Output the (X, Y) coordinate of the center of the cell containing the given text.  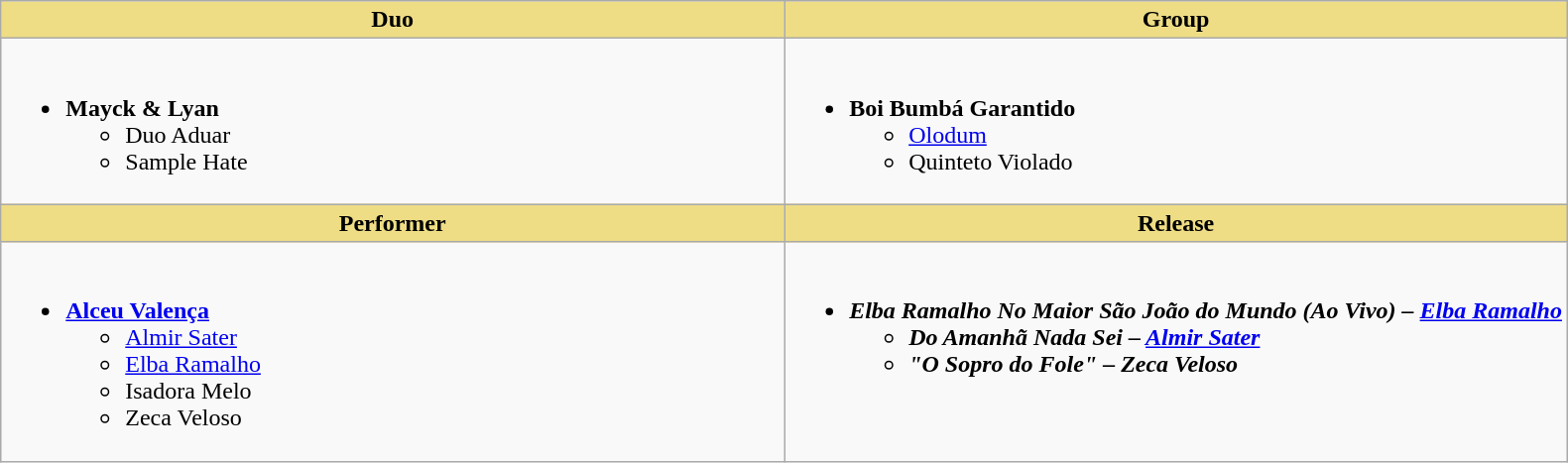
Release (1176, 223)
Elba Ramalho No Maior São João do Mundo (Ao Vivo) – Elba RamalhoDo Amanhã Nada Sei – Almir Sater"O Sopro do Fole" – Zeca Veloso (1176, 351)
Duo (393, 20)
Group (1176, 20)
Boi Bumbá GarantidoOlodumQuinteto Violado (1176, 121)
Mayck & LyanDuo AduarSample Hate (393, 121)
Performer (393, 223)
Alceu ValençaAlmir SaterElba RamalhoIsadora MeloZeca Veloso (393, 351)
